Detect which cell encompasses the target text, then output its [X, Y] center coordinate. 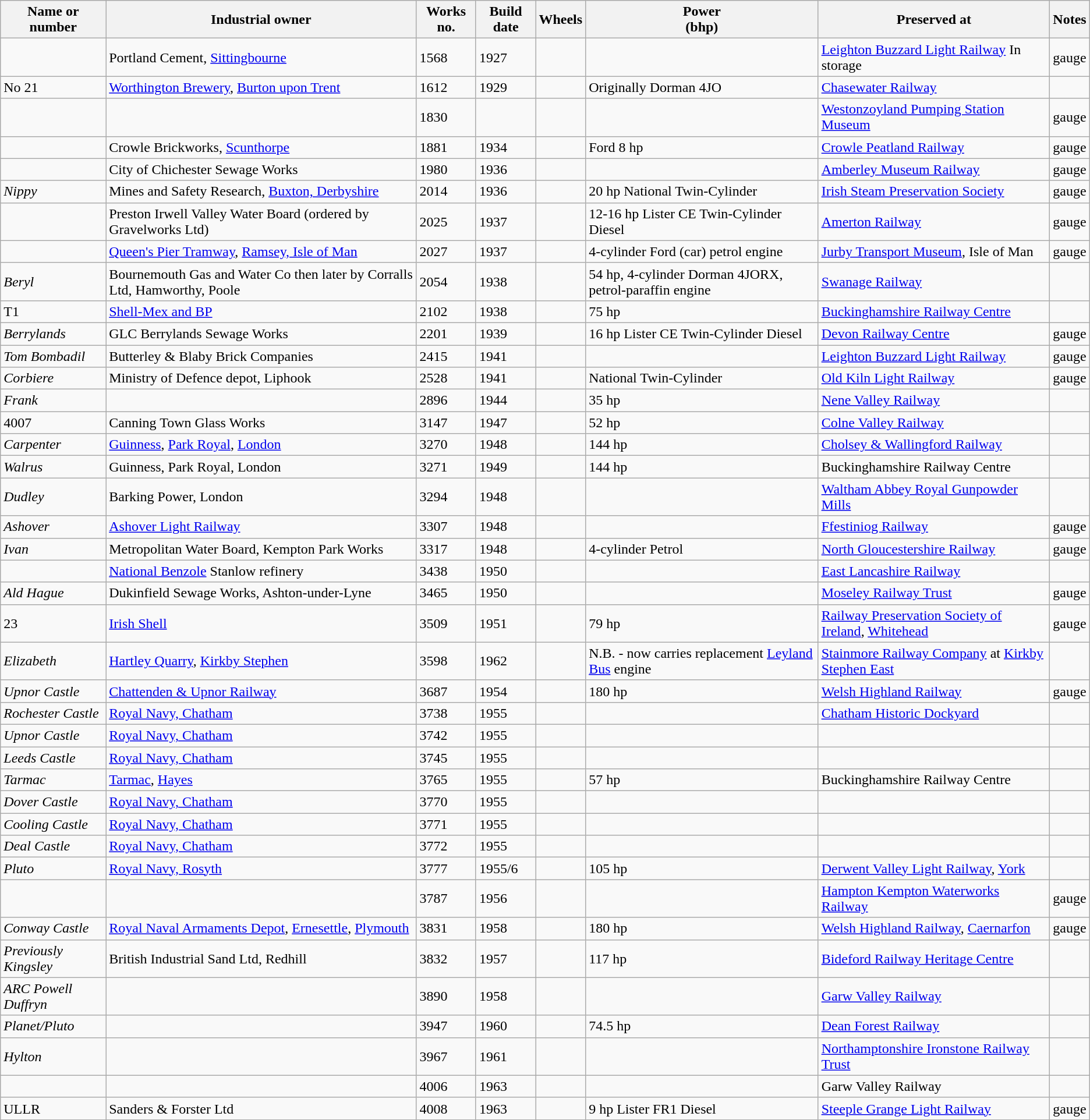
Tom Bombadil [54, 356]
4006 [446, 1086]
35 hp [702, 400]
Hylton [54, 1056]
3787 [446, 899]
Welsh Highland Railway [934, 691]
North Gloucestershire Railway [934, 549]
3947 [446, 1026]
Preston Irwell Valley Water Board (ordered by Gravelworks Ltd) [261, 221]
Amerton Railway [934, 221]
Carpenter [54, 445]
75 hp [702, 311]
Westonzoyland Pumping Station Museum [934, 118]
Shell-Mex and BP [261, 311]
Jurby Transport Museum, Isle of Man [934, 251]
16 hp Lister CE Twin-Cylinder Diesel [702, 334]
N.B. - now carries replacement Leyland Bus engine [702, 661]
1929 [505, 87]
2528 [446, 378]
2014 [446, 192]
Amberley Museum Railway [934, 169]
Rochester Castle [54, 713]
Ffestiniog Railway [934, 527]
Hartley Quarry, Kirkby Stephen [261, 661]
20 hp National Twin-Cylinder [702, 192]
Chatham Historic Dockyard [934, 713]
Steeple Grange Light Railway [934, 1108]
79 hp [702, 623]
52 hp [702, 423]
1955/6 [505, 869]
9 hp Lister FR1 Diesel [702, 1108]
Devon Railway Centre [934, 334]
Stainmore Railway Company at Kirkby Stephen East [934, 661]
3765 [446, 780]
Planet/Pluto [54, 1026]
Leighton Buzzard Light Railway [934, 356]
3831 [446, 928]
3294 [446, 497]
1949 [505, 467]
2025 [446, 221]
Power (bhp) [702, 20]
Worthington Brewery, Burton upon Trent [261, 87]
Canning Town Glass Works [261, 423]
National Benzole Stanlow refinery [261, 571]
Leighton Buzzard Light Railway In storage [934, 57]
Colne Valley Railway [934, 423]
1881 [446, 147]
3147 [446, 423]
Tarmac, Hayes [261, 780]
Build date [505, 20]
Ashover Light Railway [261, 527]
3598 [446, 661]
Chattenden & Upnor Railway [261, 691]
57 hp [702, 780]
Waltham Abbey Royal Gunpowder Mills [934, 497]
Ministry of Defence depot, Liphook [261, 378]
1956 [505, 899]
3738 [446, 713]
Ford 8 hp [702, 147]
Butterley & Blaby Brick Companies [261, 356]
Previously Kingsley [54, 958]
Bournemouth Gas and Water Co then later by Corralls Ltd, Hamworthy, Poole [261, 282]
1939 [505, 334]
3770 [446, 802]
Notes [1070, 20]
54 hp, 4-cylinder Dorman 4JORX, petrol-paraffin engine [702, 282]
ULLR [54, 1108]
1947 [505, 423]
1951 [505, 623]
3509 [446, 623]
Walrus [54, 467]
4-cylinder Petrol [702, 549]
Tarmac [54, 780]
Name or number [54, 20]
Moseley Railway Trust [934, 593]
Dean Forest Railway [934, 1026]
City of Chichester Sewage Works [261, 169]
3687 [446, 691]
Bideford Railway Heritage Centre [934, 958]
Dudley [54, 497]
3307 [446, 527]
Irish Steam Preservation Society [934, 192]
Royal Navy, Rosyth [261, 869]
Pluto [54, 869]
Nippy [54, 192]
Conway Castle [54, 928]
Works no. [446, 20]
Industrial owner [261, 20]
Ald Hague [54, 593]
Ivan [54, 549]
1830 [446, 118]
No 21 [54, 87]
Queen's Pier Tramway, Ramsey, Isle of Man [261, 251]
Preserved at [934, 20]
East Lancashire Railway [934, 571]
Welsh Highland Railway, Caernarfon [934, 928]
1962 [505, 661]
3745 [446, 757]
1934 [505, 147]
Hampton Kempton Waterworks Railway [934, 899]
Originally Dorman 4JO [702, 87]
Mines and Safety Research, Buxton, Derbyshire [261, 192]
Beryl [54, 282]
Railway Preservation Society of Ireland, Whitehead [934, 623]
3270 [446, 445]
3777 [446, 869]
Derwent Valley Light Railway, York [934, 869]
Chasewater Railway [934, 87]
2027 [446, 251]
2415 [446, 356]
23 [54, 623]
Metropolitan Water Board, Kempton Park Works [261, 549]
Frank [54, 400]
Leeds Castle [54, 757]
Cholsey & Wallingford Railway [934, 445]
1612 [446, 87]
Crowle Brickworks, Scunthorpe [261, 147]
2201 [446, 334]
Crowle Peatland Railway [934, 147]
Royal Naval Armaments Depot, Ernesettle, Plymouth [261, 928]
3832 [446, 958]
2102 [446, 311]
3772 [446, 846]
2054 [446, 282]
Deal Castle [54, 846]
Nene Valley Railway [934, 400]
1980 [446, 169]
3317 [446, 549]
1961 [505, 1056]
105 hp [702, 869]
1960 [505, 1026]
3271 [446, 467]
Wheels [561, 20]
T1 [54, 311]
1944 [505, 400]
ARC Powell Duffryn [54, 997]
1568 [446, 57]
National Twin-Cylinder [702, 378]
4-cylinder Ford (car) petrol engine [702, 251]
Swanage Railway [934, 282]
2896 [446, 400]
British Industrial Sand Ltd, Redhill [261, 958]
12-16 hp Lister CE Twin-Cylinder Diesel [702, 221]
Old Kiln Light Railway [934, 378]
1927 [505, 57]
Berrylands [54, 334]
3890 [446, 997]
74.5 hp [702, 1026]
3438 [446, 571]
4008 [446, 1108]
Northamptonshire Ironstone Railway Trust [934, 1056]
3465 [446, 593]
3771 [446, 824]
Dover Castle [54, 802]
1954 [505, 691]
Cooling Castle [54, 824]
Irish Shell [261, 623]
Ashover [54, 527]
Elizabeth [54, 661]
GLC Berrylands Sewage Works [261, 334]
3967 [446, 1056]
Dukinfield Sewage Works, Ashton-under-Lyne [261, 593]
1957 [505, 958]
4007 [54, 423]
117 hp [702, 958]
Sanders & Forster Ltd [261, 1108]
Corbiere [54, 378]
3742 [446, 735]
Portland Cement, Sittingbourne [261, 57]
Barking Power, London [261, 497]
